Identify which cell holds the provided text, then report its (X, Y) central coordinate. 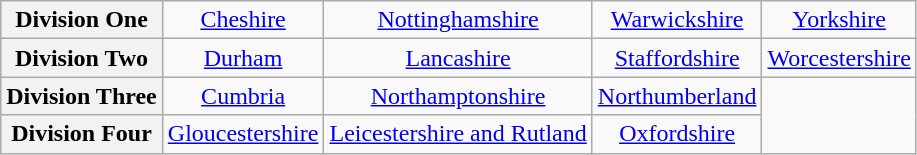
Cheshire (243, 20)
Leicestershire and Rutland (458, 134)
Cumbria (243, 96)
Division Three (82, 96)
Worcestershire (839, 58)
Lancashire (458, 58)
Northamptonshire (458, 96)
Division One (82, 20)
Yorkshire (839, 20)
Staffordshire (677, 58)
Division Four (82, 134)
Durham (243, 58)
Oxfordshire (677, 134)
Gloucestershire (243, 134)
Warwickshire (677, 20)
Division Two (82, 58)
Nottinghamshire (458, 20)
Northumberland (677, 96)
